From the cell containing the given text, extract its center point as (X, Y) coordinate. 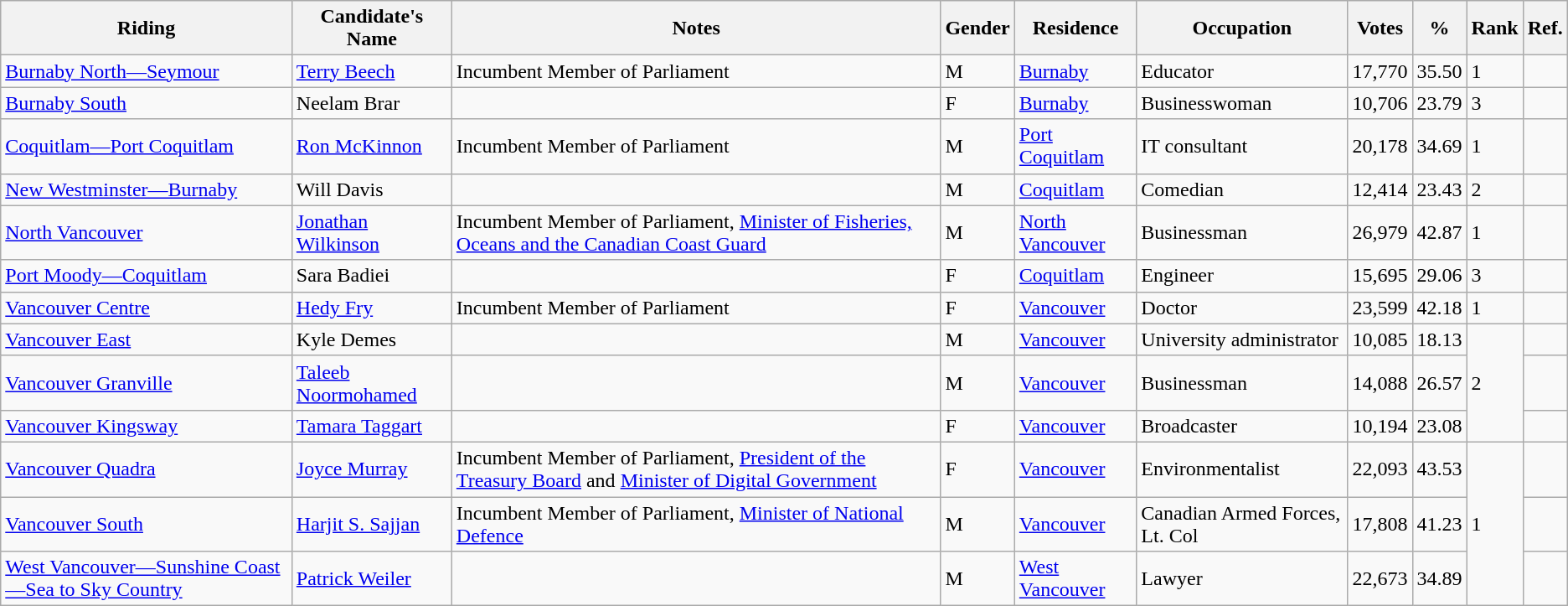
University administrator (1242, 339)
43.53 (1439, 469)
Vancouver Quadra (147, 469)
% (1439, 28)
42.87 (1439, 233)
Occupation (1242, 28)
26,979 (1380, 233)
Residence (1075, 28)
Incumbent Member of Parliament, Minister of Fisheries, Oceans and the Canadian Coast Guard (696, 233)
IT consultant (1242, 146)
23.43 (1439, 189)
Kyle Demes (372, 339)
Sara Badiei (372, 276)
Rank (1494, 28)
Incumbent Member of Parliament, President of the Treasury Board and Minister of Digital Government (696, 469)
12,414 (1380, 189)
41.23 (1439, 523)
22,673 (1380, 578)
10,085 (1380, 339)
Tamara Taggart (372, 426)
New Westminster—Burnaby (147, 189)
10,706 (1380, 103)
15,695 (1380, 276)
Lawyer (1242, 578)
22,093 (1380, 469)
Jonathan Wilkinson (372, 233)
Engineer (1242, 276)
Will Davis (372, 189)
23.08 (1439, 426)
Broadcaster (1242, 426)
Vancouver Granville (147, 382)
Patrick Weiler (372, 578)
West Vancouver (1075, 578)
18.13 (1439, 339)
Canadian Armed Forces, Lt. Col (1242, 523)
Neelam Brar (372, 103)
Taleeb Noormohamed (372, 382)
17,808 (1380, 523)
34.89 (1439, 578)
Joyce Murray (372, 469)
14,088 (1380, 382)
Doctor (1242, 308)
Port Coquitlam (1075, 146)
20,178 (1380, 146)
Comedian (1242, 189)
Environmentalist (1242, 469)
Candidate's Name (372, 28)
35.50 (1439, 71)
Ref. (1545, 28)
Vancouver East (147, 339)
Riding (147, 28)
Coquitlam—Port Coquitlam (147, 146)
Burnaby South (147, 103)
10,194 (1380, 426)
Harjit S. Sajjan (372, 523)
Gender (977, 28)
Notes (696, 28)
Port Moody—Coquitlam (147, 276)
42.18 (1439, 308)
Ron McKinnon (372, 146)
29.06 (1439, 276)
23,599 (1380, 308)
Burnaby North—Seymour (147, 71)
Educator (1242, 71)
Businesswoman (1242, 103)
Incumbent Member of Parliament, Minister of National Defence (696, 523)
West Vancouver—Sunshine Coast—Sea to Sky Country (147, 578)
Terry Beech (372, 71)
Vancouver Kingsway (147, 426)
Votes (1380, 28)
34.69 (1439, 146)
Vancouver South (147, 523)
23.79 (1439, 103)
Vancouver Centre (147, 308)
17,770 (1380, 71)
Hedy Fry (372, 308)
26.57 (1439, 382)
